Return the (x, y) coordinate for the center point of the cell that contains the specified text.  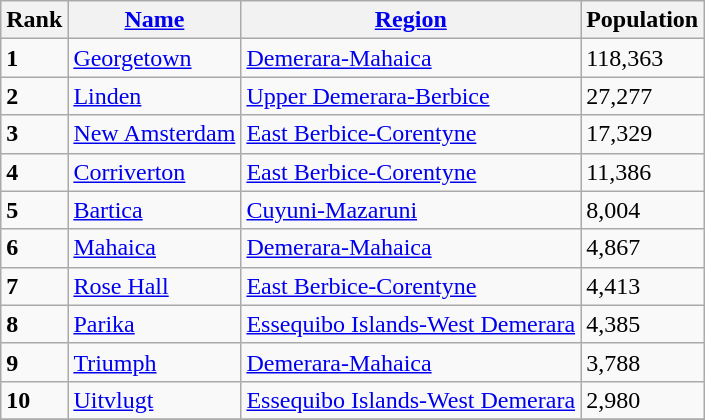
Mahaica (154, 248)
2,980 (642, 400)
8 (34, 324)
11,386 (642, 172)
27,277 (642, 96)
1 (34, 58)
118,363 (642, 58)
4,385 (642, 324)
Cuyuni-Mazaruni (411, 210)
7 (34, 286)
4,413 (642, 286)
8,004 (642, 210)
Parika (154, 324)
Rank (34, 20)
Region (411, 20)
5 (34, 210)
Linden (154, 96)
New Amsterdam (154, 134)
6 (34, 248)
3,788 (642, 362)
Rose Hall (154, 286)
Upper Demerara-Berbice (411, 96)
2 (34, 96)
Georgetown (154, 58)
3 (34, 134)
4 (34, 172)
Population (642, 20)
4,867 (642, 248)
Corriverton (154, 172)
Triumph (154, 362)
17,329 (642, 134)
Bartica (154, 210)
Name (154, 20)
9 (34, 362)
Uitvlugt (154, 400)
10 (34, 400)
